Scan for the cell matching the given text and deliver its [x, y] coordinate at center. 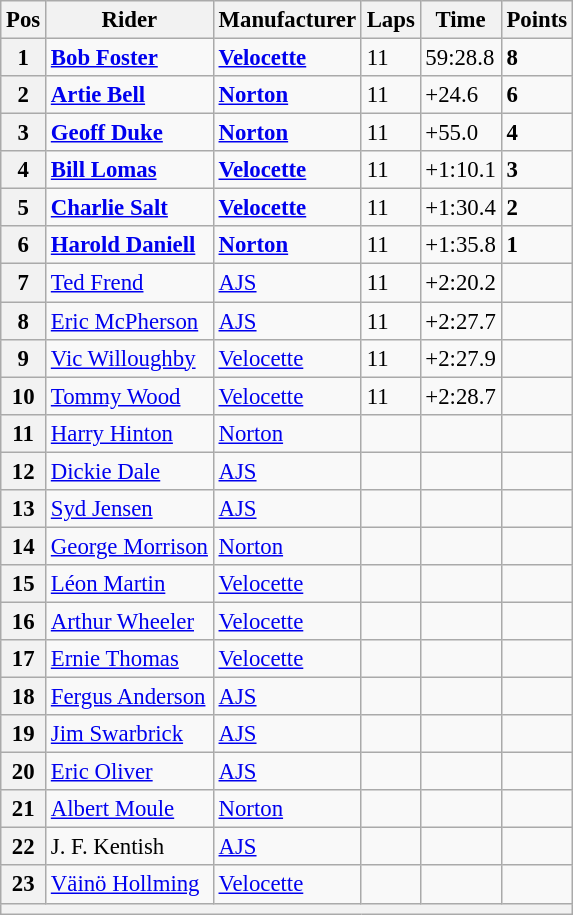
22 [24, 847]
23 [24, 885]
Tommy Wood [130, 396]
18 [24, 697]
59:28.8 [460, 58]
+2:27.7 [460, 321]
21 [24, 809]
17 [24, 659]
19 [24, 734]
+24.6 [460, 95]
Väinö Hollming [130, 885]
7 [24, 283]
Dickie Dale [130, 471]
14 [24, 546]
+1:35.8 [460, 245]
Pos [24, 20]
Harry Hinton [130, 433]
9 [24, 358]
+1:30.4 [460, 208]
Geoff Duke [130, 133]
Laps [390, 20]
+2:28.7 [460, 396]
13 [24, 509]
12 [24, 471]
Artie Bell [130, 95]
Ted Frend [130, 283]
15 [24, 584]
Time [460, 20]
20 [24, 772]
Rider [130, 20]
Léon Martin [130, 584]
5 [24, 208]
Eric Oliver [130, 772]
Manufacturer [287, 20]
Fergus Anderson [130, 697]
Vic Willoughby [130, 358]
Albert Moule [130, 809]
Charlie Salt [130, 208]
10 [24, 396]
George Morrison [130, 546]
Eric McPherson [130, 321]
+55.0 [460, 133]
Points [536, 20]
+2:20.2 [460, 283]
Bob Foster [130, 58]
Jim Swarbrick [130, 734]
Bill Lomas [130, 170]
+2:27.9 [460, 358]
Arthur Wheeler [130, 621]
Ernie Thomas [130, 659]
16 [24, 621]
Syd Jensen [130, 509]
Harold Daniell [130, 245]
+1:10.1 [460, 170]
J. F. Kentish [130, 847]
